Pinpoint the cell where the given text exists, returning its (X, Y) midpoint coordinate. 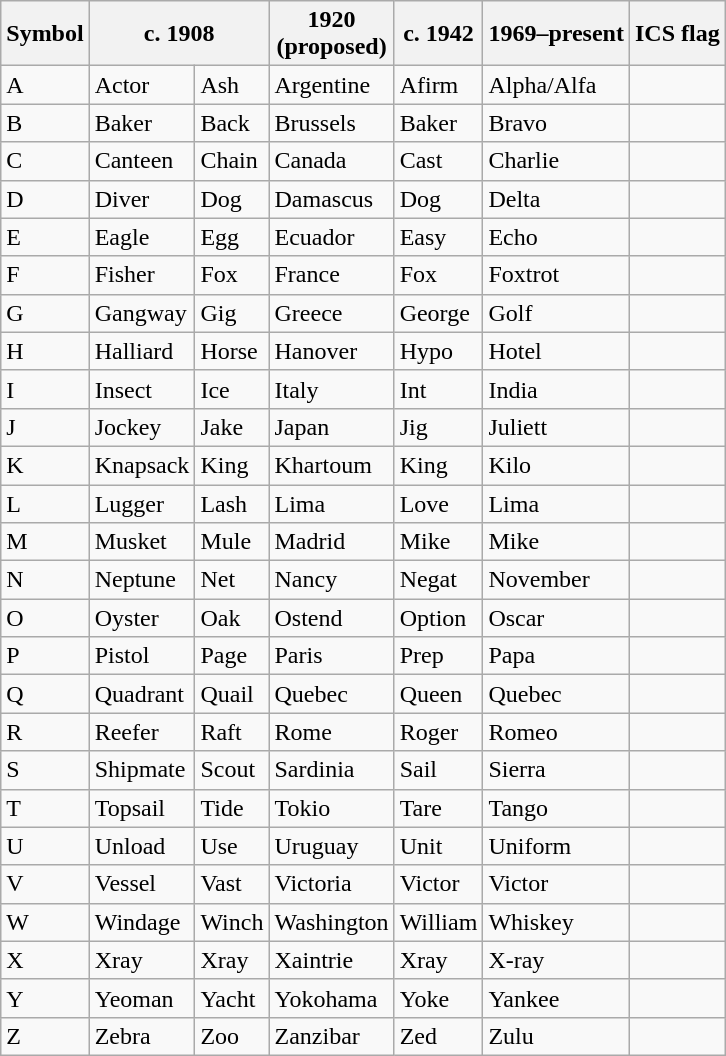
D (45, 199)
Sail (438, 770)
Neptune (142, 580)
Tango (556, 808)
November (556, 580)
Foxtrot (556, 275)
Tare (438, 808)
Tokio (332, 808)
Pistol (142, 656)
Chain (232, 161)
Gangway (142, 313)
Japan (332, 427)
Back (232, 123)
Canteen (142, 161)
Use (232, 846)
W (45, 922)
Horse (232, 351)
Uruguay (332, 846)
Queen (438, 694)
Lash (232, 503)
Z (45, 1036)
O (45, 618)
Y (45, 998)
Ash (232, 85)
Lugger (142, 503)
Greece (332, 313)
Xaintrie (332, 960)
C (45, 161)
R (45, 732)
ICS flag (677, 34)
Yacht (232, 998)
Echo (556, 237)
1969–present (556, 34)
Roger (438, 732)
Juliett (556, 427)
Quail (232, 694)
I (45, 389)
Page (232, 656)
X (45, 960)
Nancy (332, 580)
Hotel (556, 351)
Mule (232, 542)
Easy (438, 237)
Ecuador (332, 237)
Sardinia (332, 770)
A (45, 85)
S (45, 770)
Symbol (45, 34)
Alpha/Alfa (556, 85)
William (438, 922)
Jockey (142, 427)
Gig (232, 313)
Int (438, 389)
Canada (332, 161)
Prep (438, 656)
Fisher (142, 275)
Hypo (438, 351)
T (45, 808)
Musket (142, 542)
Shipmate (142, 770)
Damascus (332, 199)
Net (232, 580)
Oak (232, 618)
Sierra (556, 770)
Q (45, 694)
Egg (232, 237)
Oscar (556, 618)
Zebra (142, 1036)
Topsail (142, 808)
X-ray (556, 960)
Jake (232, 427)
Unload (142, 846)
Winch (232, 922)
Charlie (556, 161)
U (45, 846)
Raft (232, 732)
Unit (438, 846)
Vast (232, 884)
B (45, 123)
Yoke (438, 998)
Whiskey (556, 922)
Bravo (556, 123)
L (45, 503)
Eagle (142, 237)
Brussels (332, 123)
Option (438, 618)
Uniform (556, 846)
Tide (232, 808)
F (45, 275)
Yokohama (332, 998)
Washington (332, 922)
France (332, 275)
Papa (556, 656)
Italy (332, 389)
G (45, 313)
K (45, 465)
Afirm (438, 85)
Windage (142, 922)
Oyster (142, 618)
Zulu (556, 1036)
Zed (438, 1036)
c. 1942 (438, 34)
Vessel (142, 884)
Golf (556, 313)
Love (438, 503)
Ostend (332, 618)
Madrid (332, 542)
Diver (142, 199)
1920(proposed) (332, 34)
Khartoum (332, 465)
Romeo (556, 732)
Ice (232, 389)
Actor (142, 85)
Cast (438, 161)
Quadrant (142, 694)
George (438, 313)
Delta (556, 199)
P (45, 656)
Zoo (232, 1036)
Argentine (332, 85)
India (556, 389)
Yeoman (142, 998)
Knapsack (142, 465)
Victoria (332, 884)
Kilo (556, 465)
c. 1908 (179, 34)
Insect (142, 389)
J (45, 427)
Scout (232, 770)
Paris (332, 656)
Jig (438, 427)
H (45, 351)
Reefer (142, 732)
Hanover (332, 351)
Yankee (556, 998)
Negat (438, 580)
V (45, 884)
Rome (332, 732)
M (45, 542)
Halliard (142, 351)
E (45, 237)
N (45, 580)
Zanzibar (332, 1036)
